From the cell containing the given text, extract its center point as (X, Y) coordinate. 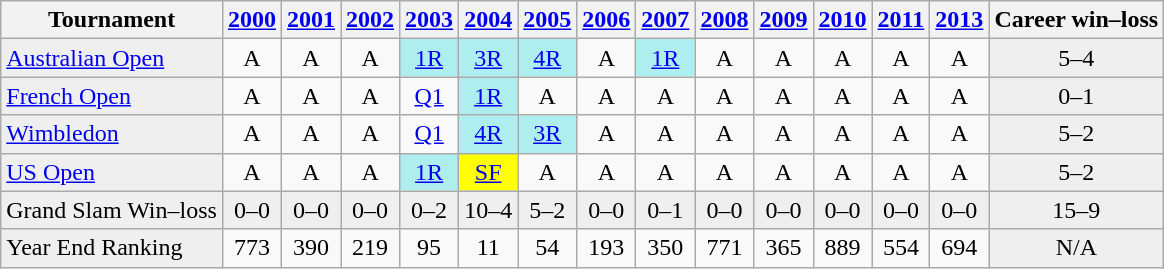
SF (488, 172)
N/A (1076, 248)
2009 (784, 20)
390 (310, 248)
US Open (112, 172)
54 (548, 248)
2011 (901, 20)
2003 (430, 20)
694 (960, 248)
Year End Ranking (112, 248)
193 (606, 248)
771 (724, 248)
2008 (724, 20)
Grand Slam Win–loss (112, 210)
95 (430, 248)
11 (488, 248)
Australian Open (112, 58)
773 (252, 248)
365 (784, 248)
French Open (112, 96)
2005 (548, 20)
2002 (370, 20)
219 (370, 248)
10–4 (488, 210)
15–9 (1076, 210)
2013 (960, 20)
2004 (488, 20)
5–4 (1076, 58)
2000 (252, 20)
Career win–loss (1076, 20)
Tournament (112, 20)
2007 (666, 20)
889 (842, 248)
2010 (842, 20)
2006 (606, 20)
2001 (310, 20)
Wimbledon (112, 134)
0–2 (430, 210)
350 (666, 248)
554 (901, 248)
